Provide the (x, y) coordinate of the cell's center where the given text is located.  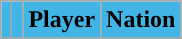
Nation (141, 20)
Player (62, 20)
